Find where the given text appears and provide that cell's center as (x, y) coordinate. 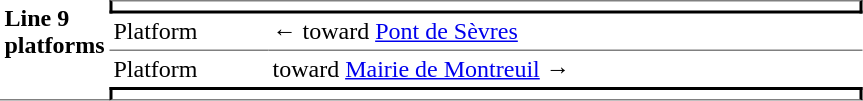
toward Mairie de Montreuil → (565, 69)
Line 9 platforms (54, 50)
← toward Pont de Sèvres (565, 33)
